Return the (X, Y) coordinate for the center point of the cell that contains the specified text.  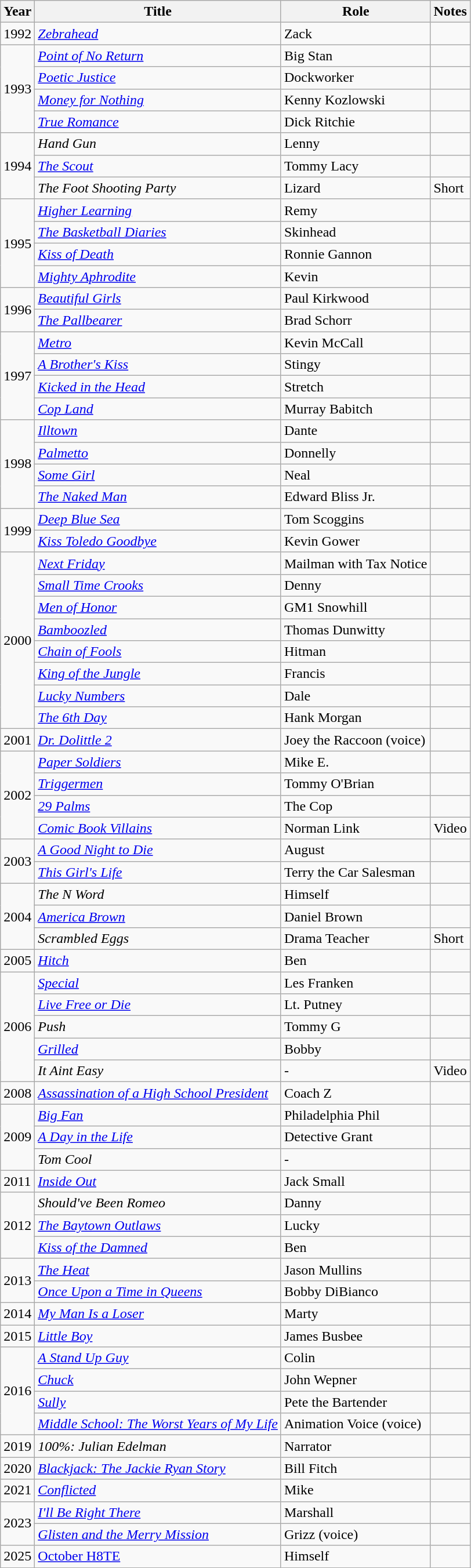
2004 (17, 916)
Kevin McCall (356, 343)
Les Franken (356, 983)
2020 (17, 1468)
It Aint Easy (158, 1071)
Middle School: The Worst Years of My Life (158, 1424)
Lt. Putney (356, 1005)
The Heat (158, 1269)
Thomas Dunwitty (356, 629)
2003 (17, 861)
Remy (356, 210)
Grizz (voice) (356, 1534)
2011 (17, 1181)
Danny (356, 1203)
1998 (17, 464)
1994 (17, 166)
True Romance (158, 122)
1999 (17, 530)
1997 (17, 376)
Pete the Bartender (356, 1402)
Men of Honor (158, 607)
Mighty Aphrodite (158, 277)
October H8TE (158, 1556)
Inside Out (158, 1181)
King of the Jungle (158, 674)
Neal (356, 475)
Point of No Return (158, 56)
The Foot Shooting Party (158, 188)
Marty (356, 1313)
Triggermen (158, 784)
Mailman with Tax Notice (356, 563)
Some Girl (158, 475)
Dr. Dolittle 2 (158, 740)
Norman Link (356, 828)
Tommy O'Brian (356, 784)
GM1 Snowhill (356, 607)
Higher Learning (158, 210)
Daniel Brown (356, 916)
The 6th Day (158, 718)
Ronnie Gannon (356, 254)
Kiss of Death (158, 254)
Beautiful Girls (158, 299)
Paul Kirkwood (356, 299)
Bill Fitch (356, 1468)
Kenny Kozlowski (356, 100)
Hank Morgan (356, 718)
Skinhead (356, 232)
The Pallbearer (158, 321)
The Naked Man (158, 497)
Illtown (158, 431)
Small Time Crooks (158, 585)
29 Palms (158, 806)
August (356, 850)
Money for Nothing (158, 100)
Little Boy (158, 1335)
2009 (17, 1137)
Push (158, 1027)
Edward Bliss Jr. (356, 497)
Big Stan (356, 56)
Grilled (158, 1049)
Kevin Gower (356, 541)
2002 (17, 795)
My Man Is a Loser (158, 1313)
A Good Night to Die (158, 850)
Hitman (356, 652)
Palmetto (158, 453)
Stingy (356, 365)
1992 (17, 34)
Joey the Raccoon (voice) (356, 740)
2005 (17, 960)
A Stand Up Guy (158, 1358)
John Wepner (356, 1380)
Tom Cool (158, 1159)
Kevin (356, 277)
Scrambled Eggs (158, 938)
Philadelphia Phil (356, 1115)
Brad Schorr (356, 321)
Marshall (356, 1512)
Drama Teacher (356, 938)
This Girl's Life (158, 872)
Terry the Car Salesman (356, 872)
1996 (17, 310)
James Busbee (356, 1335)
Deep Blue Sea (158, 519)
Animation Voice (voice) (356, 1424)
Tom Scoggins (356, 519)
Jason Mullins (356, 1269)
Hitch (158, 960)
Glisten and the Merry Mission (158, 1534)
Colin (356, 1358)
2001 (17, 740)
2021 (17, 1490)
Zack (356, 34)
Notes (450, 12)
Chuck (158, 1380)
Donnelly (356, 453)
100%: Julian Edelman (158, 1446)
Kicked in the Head (158, 387)
Dante (356, 431)
1993 (17, 89)
Blackjack: The Jackie Ryan Story (158, 1468)
Dick Ritchie (356, 122)
Title (158, 12)
The N Word (158, 894)
The Scout (158, 166)
Lenny (356, 144)
1995 (17, 243)
2000 (17, 640)
2006 (17, 1027)
Detective Grant (356, 1137)
Stretch (356, 387)
Once Upon a Time in Queens (158, 1291)
I'll Be Right There (158, 1512)
Bobby DiBianco (356, 1291)
2015 (17, 1335)
2019 (17, 1446)
Bobby (356, 1049)
Bamboozled (158, 629)
Metro (158, 343)
Role (356, 12)
Dockworker (356, 78)
America Brown (158, 916)
Big Fan (158, 1115)
2008 (17, 1093)
2013 (17, 1280)
Comic Book Villains (158, 828)
Mike E. (356, 762)
Paper Soldiers (158, 762)
Should've Been Romeo (158, 1203)
Poetic Justice (158, 78)
Denny (356, 585)
Chain of Fools (158, 652)
2023 (17, 1523)
2014 (17, 1313)
2016 (17, 1391)
2025 (17, 1556)
Coach Z (356, 1093)
Jack Small (356, 1181)
A Brother's Kiss (158, 365)
The Baytown Outlaws (158, 1225)
Next Friday (158, 563)
Tommy G (356, 1027)
Assassination of a High School President (158, 1093)
Lizard (356, 188)
Kiss Toledo Goodbye (158, 541)
Kiss of the Damned (158, 1247)
Conflicted (158, 1490)
Sully (158, 1402)
The Cop (356, 806)
The Basketball Diaries (158, 232)
Dale (356, 696)
Cop Land (158, 409)
Murray Babitch (356, 409)
Lucky (356, 1225)
2012 (17, 1225)
Tommy Lacy (356, 166)
Narrator (356, 1446)
Special (158, 983)
A Day in the Life (158, 1137)
Hand Gun (158, 144)
Year (17, 12)
Francis (356, 674)
Live Free or Die (158, 1005)
Mike (356, 1490)
Zebrahead (158, 34)
Lucky Numbers (158, 696)
